Return [X, Y] of the center of cell containing provided text 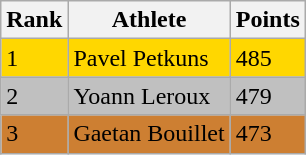
Gaetan Bouillet [149, 134]
473 [268, 134]
479 [268, 96]
3 [34, 134]
Athlete [149, 20]
Yoann Leroux [149, 96]
Rank [34, 20]
Pavel Petkuns [149, 58]
1 [34, 58]
485 [268, 58]
2 [34, 96]
Points [268, 20]
